Search for the cell housing the specified text and yield its (x, y) center coordinate. 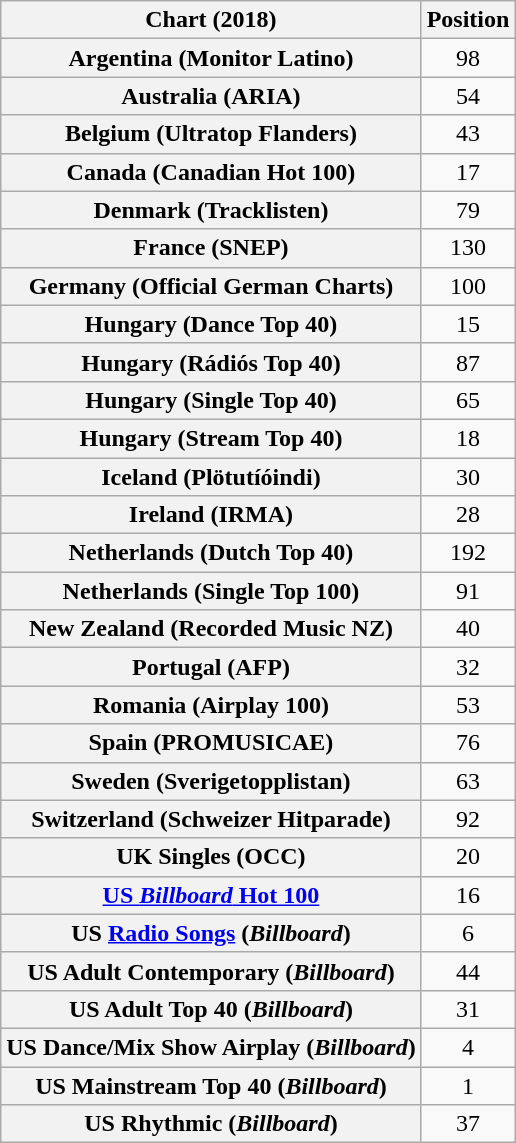
1 (468, 1085)
Hungary (Rádiós Top 40) (211, 362)
18 (468, 438)
91 (468, 591)
US Adult Top 40 (Billboard) (211, 1009)
130 (468, 248)
Iceland (Plötutíóindi) (211, 477)
Netherlands (Dutch Top 40) (211, 553)
192 (468, 553)
Spain (PROMUSICAE) (211, 743)
30 (468, 477)
98 (468, 58)
US Radio Songs (Billboard) (211, 933)
37 (468, 1124)
16 (468, 895)
Chart (2018) (211, 20)
Denmark (Tracklisten) (211, 210)
New Zealand (Recorded Music NZ) (211, 629)
Hungary (Dance Top 40) (211, 324)
US Dance/Mix Show Airplay (Billboard) (211, 1047)
Canada (Canadian Hot 100) (211, 172)
Ireland (IRMA) (211, 515)
20 (468, 857)
Germany (Official German Charts) (211, 286)
17 (468, 172)
100 (468, 286)
53 (468, 705)
UK Singles (OCC) (211, 857)
Portugal (AFP) (211, 667)
79 (468, 210)
65 (468, 400)
US Adult Contemporary (Billboard) (211, 971)
Position (468, 20)
US Billboard Hot 100 (211, 895)
Belgium (Ultratop Flanders) (211, 134)
4 (468, 1047)
63 (468, 781)
54 (468, 96)
76 (468, 743)
Switzerland (Schweizer Hitparade) (211, 819)
France (SNEP) (211, 248)
Argentina (Monitor Latino) (211, 58)
43 (468, 134)
US Rhythmic (Billboard) (211, 1124)
Australia (ARIA) (211, 96)
US Mainstream Top 40 (Billboard) (211, 1085)
28 (468, 515)
15 (468, 324)
40 (468, 629)
92 (468, 819)
44 (468, 971)
6 (468, 933)
Romania (Airplay 100) (211, 705)
Hungary (Stream Top 40) (211, 438)
31 (468, 1009)
Sweden (Sverigetopplistan) (211, 781)
32 (468, 667)
Hungary (Single Top 40) (211, 400)
Netherlands (Single Top 100) (211, 591)
87 (468, 362)
